Extract the (X, Y) coordinate from the center of the cell holding the provided text.  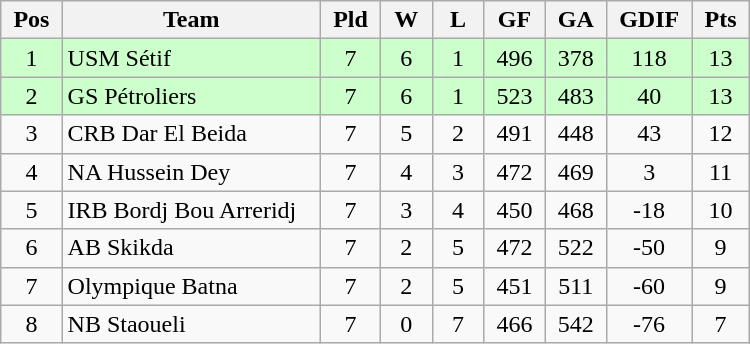
523 (514, 96)
10 (720, 210)
GF (514, 20)
8 (32, 324)
496 (514, 58)
IRB Bordj Bou Arreridj (191, 210)
378 (576, 58)
Pos (32, 20)
11 (720, 172)
491 (514, 134)
12 (720, 134)
-60 (648, 286)
522 (576, 248)
0 (407, 324)
466 (514, 324)
451 (514, 286)
W (407, 20)
NB Staoueli (191, 324)
40 (648, 96)
468 (576, 210)
Team (191, 20)
448 (576, 134)
469 (576, 172)
450 (514, 210)
43 (648, 134)
-76 (648, 324)
542 (576, 324)
USM Sétif (191, 58)
Pts (720, 20)
511 (576, 286)
Pld (351, 20)
-18 (648, 210)
483 (576, 96)
-50 (648, 248)
L (458, 20)
Olympique Batna (191, 286)
AB Skikda (191, 248)
CRB Dar El Beida (191, 134)
GDIF (648, 20)
NA Hussein Dey (191, 172)
GA (576, 20)
GS Pétroliers (191, 96)
118 (648, 58)
